Identify which cell holds the provided text, then report its [x, y] central coordinate. 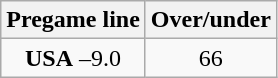
Pregame line [74, 20]
Over/under [210, 20]
USA –9.0 [74, 58]
66 [210, 58]
